Provide the (x, y) coordinate of the cell's center where the given text is located.  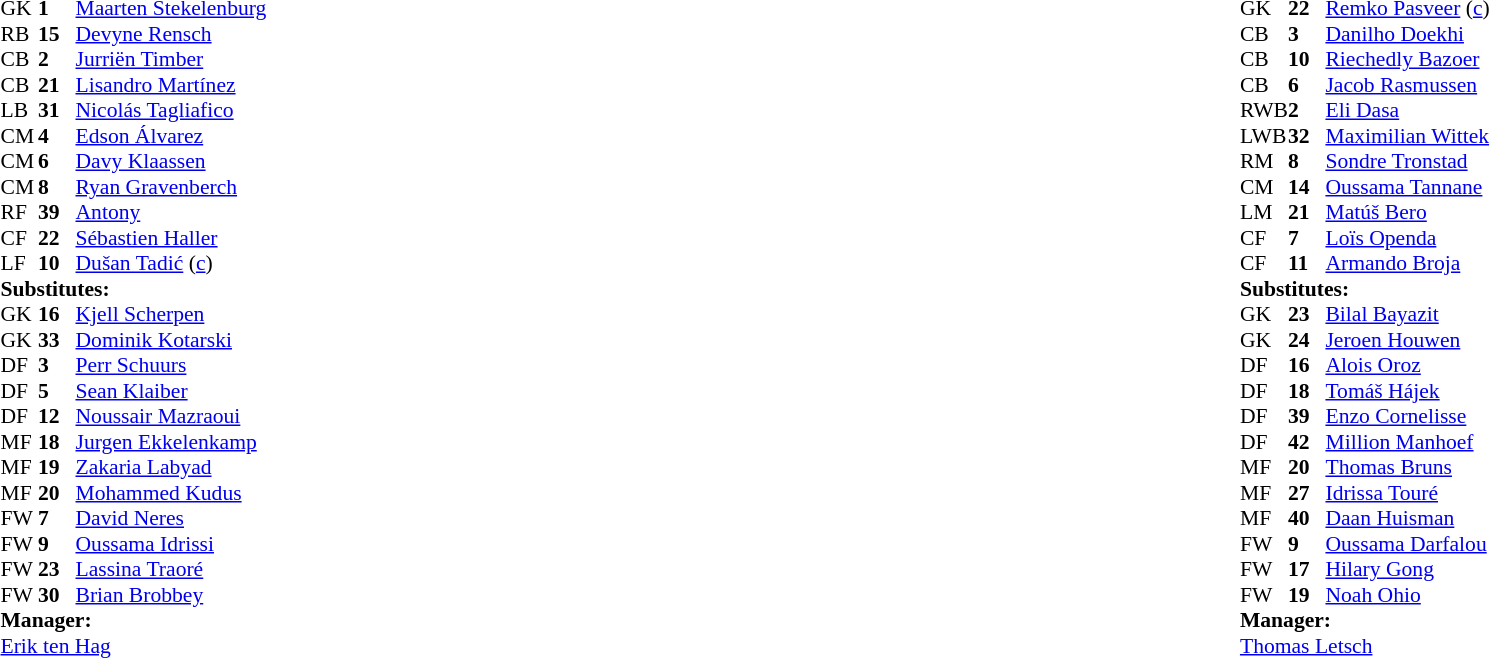
Davy Klaassen (172, 161)
RF (19, 213)
Antony (172, 213)
27 (1307, 493)
Brian Brobbey (172, 595)
30 (57, 595)
Zakaria Labyad (172, 467)
Sondre Tronstad (1407, 161)
Jurgen Ekkelenkamp (172, 442)
Dušan Tadić (c) (172, 263)
15 (57, 34)
Idrissa Touré (1407, 493)
11 (1307, 263)
Oussama Tannane (1407, 187)
Jurriën Timber (172, 59)
Oussama Darfalou (1407, 544)
33 (57, 340)
Thomas Bruns (1407, 467)
5 (57, 391)
17 (1307, 569)
4 (57, 136)
Mohammed Kudus (172, 493)
Eli Dasa (1407, 111)
Hilary Gong (1407, 569)
Perr Schuurs (172, 365)
31 (57, 111)
Noussair Mazraoui (172, 417)
Maximilian Wittek (1407, 136)
RM (1264, 161)
Loïs Openda (1407, 238)
Alois Oroz (1407, 365)
Ryan Gravenberch (172, 187)
LF (19, 263)
Daan Huisman (1407, 519)
22 (57, 238)
David Neres (172, 519)
Armando Broja (1407, 263)
Tomáš Hájek (1407, 391)
Danilho Doekhi (1407, 34)
Enzo Cornelisse (1407, 417)
Matúš Bero (1407, 213)
RB (19, 34)
Sean Klaiber (172, 391)
12 (57, 417)
LM (1264, 213)
Bilal Bayazit (1407, 315)
Kjell Scherpen (172, 315)
Million Manhoef (1407, 442)
24 (1307, 340)
42 (1307, 442)
Edson Álvarez (172, 136)
LB (19, 111)
Devyne Rensch (172, 34)
32 (1307, 136)
Noah Ohio (1407, 595)
Lisandro Martínez (172, 85)
RWB (1264, 111)
14 (1307, 187)
Oussama Idrissi (172, 544)
Jeroen Houwen (1407, 340)
Jacob Rasmussen (1407, 85)
Dominik Kotarski (172, 340)
Sébastien Haller (172, 238)
Nicolás Tagliafico (172, 111)
Lassina Traoré (172, 569)
LWB (1264, 136)
Riechedly Bazoer (1407, 59)
40 (1307, 519)
